Capture the cell that displays the provided text and extract its [x, y] central coordinate. 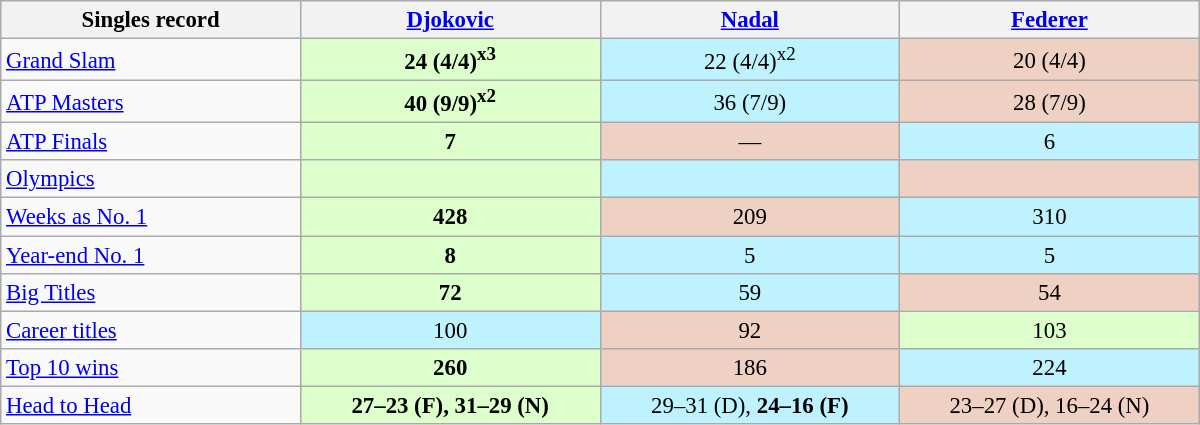
ATP Masters [151, 102]
224 [1050, 367]
Head to Head [151, 405]
Year-end No. 1 [151, 255]
28 (7/9) [1050, 102]
Federer [1050, 20]
40 (9/9)x2 [450, 102]
Singles record [151, 20]
6 [1050, 142]
92 [750, 330]
Career titles [151, 330]
209 [750, 217]
186 [750, 367]
Nadal [750, 20]
Djokovic [450, 20]
260 [450, 367]
100 [450, 330]
103 [1050, 330]
27–23 (F), 31–29 (N) [450, 405]
Weeks as No. 1 [151, 217]
Grand Slam [151, 60]
20 (4/4) [1050, 60]
54 [1050, 292]
72 [450, 292]
23–27 (D), 16–24 (N) [1050, 405]
428 [450, 217]
Big Titles [151, 292]
ATP Finals [151, 142]
59 [750, 292]
— [750, 142]
7 [450, 142]
36 (7/9) [750, 102]
8 [450, 255]
24 (4/4)x3 [450, 60]
29–31 (D), 24–16 (F) [750, 405]
Olympics [151, 179]
310 [1050, 217]
Top 10 wins [151, 367]
22 (4/4)x2 [750, 60]
